Locate the cell with the specified text and output its [X, Y] center coordinate. 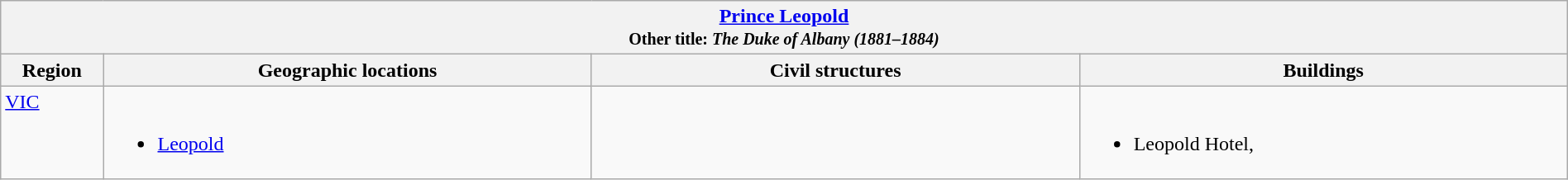
Leopold Hotel, [1323, 132]
Geographic locations [347, 70]
VIC [52, 132]
Region [52, 70]
Civil structures [835, 70]
Prince LeopoldOther title: The Duke of Albany (1881–1884) [784, 28]
Leopold [347, 132]
Buildings [1323, 70]
